Pinpoint the cell where the given text exists, returning its (X, Y) midpoint coordinate. 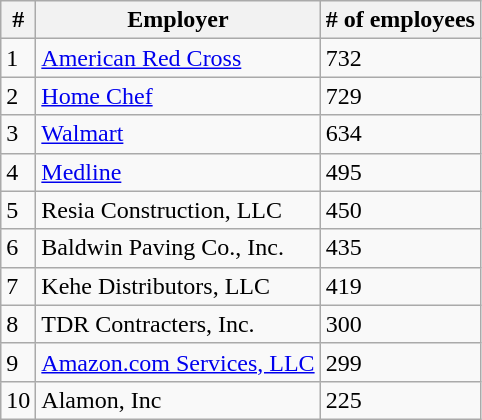
# of employees (400, 20)
225 (400, 400)
732 (400, 58)
450 (400, 210)
Walmart (178, 134)
2 (18, 96)
3 (18, 134)
7 (18, 286)
Resia Construction, LLC (178, 210)
8 (18, 324)
1 (18, 58)
Employer (178, 20)
419 (400, 286)
American Red Cross (178, 58)
Baldwin Paving Co., Inc. (178, 248)
9 (18, 362)
Kehe Distributors, LLC (178, 286)
435 (400, 248)
634 (400, 134)
5 (18, 210)
729 (400, 96)
Medline (178, 172)
Home Chef (178, 96)
300 (400, 324)
495 (400, 172)
# (18, 20)
Amazon.com Services, LLC (178, 362)
TDR Contracters, Inc. (178, 324)
4 (18, 172)
10 (18, 400)
6 (18, 248)
Alamon, Inc (178, 400)
299 (400, 362)
